From the cell containing the given text, extract its center point as (x, y) coordinate. 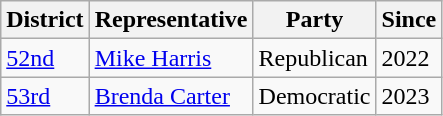
Representative (171, 20)
Party (314, 20)
Brenda Carter (171, 96)
2022 (409, 58)
2023 (409, 96)
52nd (45, 58)
53rd (45, 96)
District (45, 20)
Republican (314, 58)
Mike Harris (171, 58)
Since (409, 20)
Democratic (314, 96)
